Find where the given text appears and provide that cell's center as [x, y] coordinate. 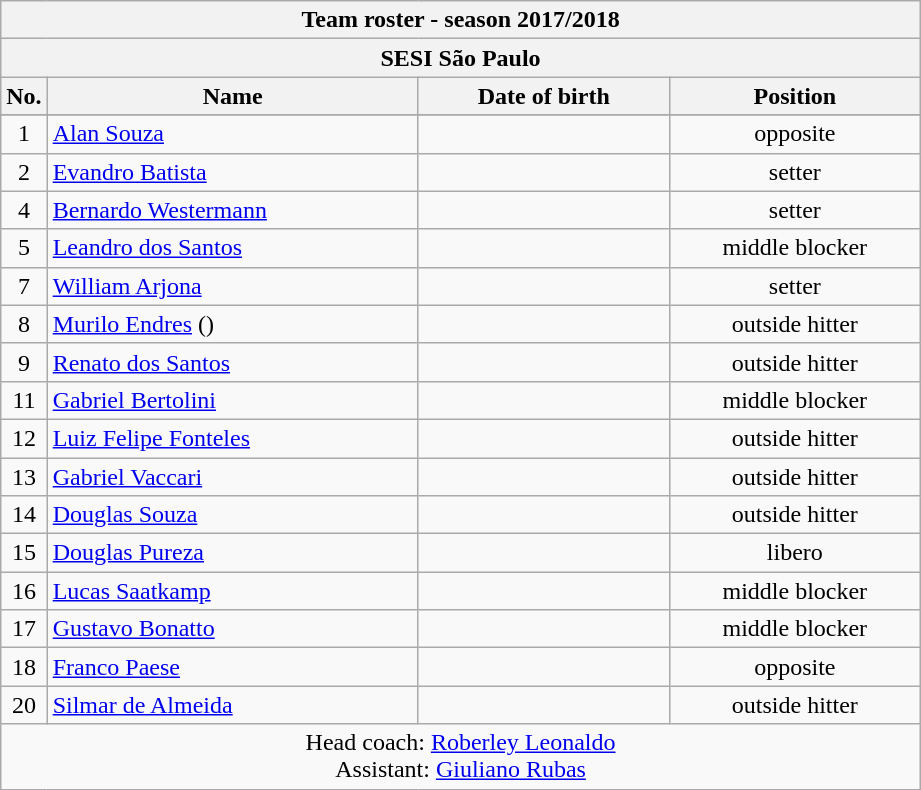
12 [24, 438]
Evandro Batista [232, 172]
Alan Souza [232, 134]
14 [24, 515]
7 [24, 286]
8 [24, 324]
No. [24, 96]
4 [24, 210]
Douglas Souza [232, 515]
William Arjona [232, 286]
Date of birth [544, 96]
5 [24, 248]
Leandro dos Santos [232, 248]
2 [24, 172]
Douglas Pureza [232, 553]
Bernardo Westermann [232, 210]
1 [24, 134]
Gabriel Vaccari [232, 477]
Silmar de Almeida [232, 705]
16 [24, 591]
Name [232, 96]
SESI São Paulo [461, 58]
Lucas Saatkamp [232, 591]
Gustavo Bonatto [232, 629]
Franco Paese [232, 667]
Position [794, 96]
Renato dos Santos [232, 362]
18 [24, 667]
17 [24, 629]
9 [24, 362]
11 [24, 400]
libero [794, 553]
15 [24, 553]
Gabriel Bertolini [232, 400]
Murilo Endres () [232, 324]
Head coach: Roberley LeonaldoAssistant: Giuliano Rubas [461, 756]
Luiz Felipe Fonteles [232, 438]
13 [24, 477]
Team roster - season 2017/2018 [461, 20]
20 [24, 705]
